Return (x, y) of the center of cell containing provided text 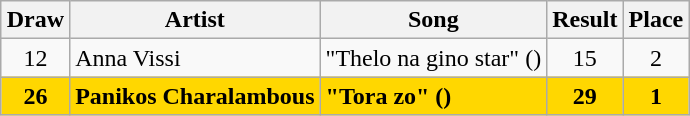
Place (656, 20)
"Tora zo" () (434, 96)
2 (656, 58)
Result (585, 20)
1 (656, 96)
12 (35, 58)
26 (35, 96)
Anna Vissi (195, 58)
Panikos Charalambous (195, 96)
Draw (35, 20)
29 (585, 96)
Artist (195, 20)
15 (585, 58)
"Thelo na gino star" () (434, 58)
Song (434, 20)
